Identify which cell holds the provided text, then report its [X, Y] central coordinate. 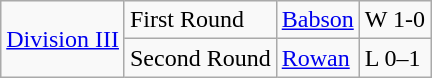
First Round [200, 20]
Division III [63, 39]
L 0–1 [394, 58]
W 1-0 [394, 20]
Second Round [200, 58]
Babson [318, 20]
Rowan [318, 58]
